Extract the [X, Y] coordinate from the center of the cell holding the provided text.  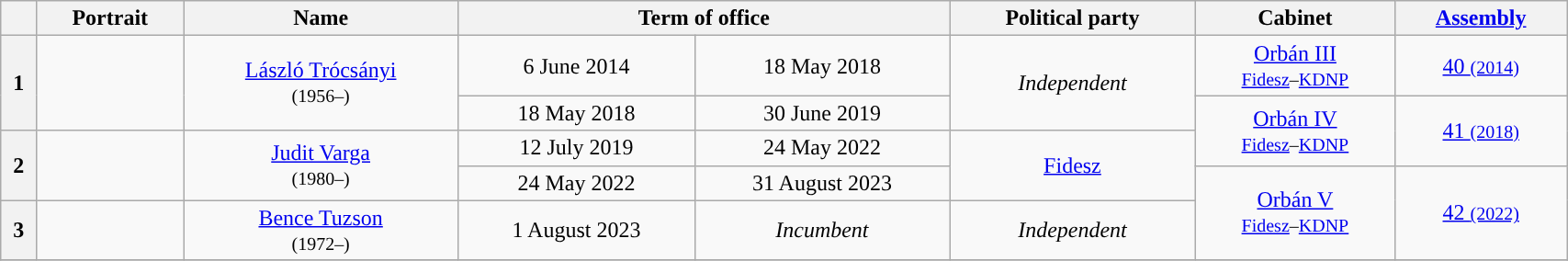
Portrait [110, 18]
12 July 2019 [577, 148]
3 [18, 230]
Bence Tuzson(1972–) [321, 230]
42 (2022) [1481, 213]
1 [18, 83]
Orbán IIIFidesz–KDNP [1295, 66]
Orbán VFidesz–KDNP [1295, 213]
31 August 2023 [822, 183]
Fidesz [1073, 165]
László Trócsányi(1956–) [321, 83]
Incumbent [822, 230]
2 [18, 165]
Term of office [704, 18]
Assembly [1481, 18]
Orbán IVFidesz–KDNP [1295, 130]
30 June 2019 [822, 113]
Political party [1073, 18]
Name [321, 18]
6 June 2014 [577, 66]
Cabinet [1295, 18]
40 (2014) [1481, 66]
41 (2018) [1481, 130]
1 August 2023 [577, 230]
Judit Varga(1980–) [321, 165]
